Output the (X, Y) coordinate of the center of the cell containing the given text.  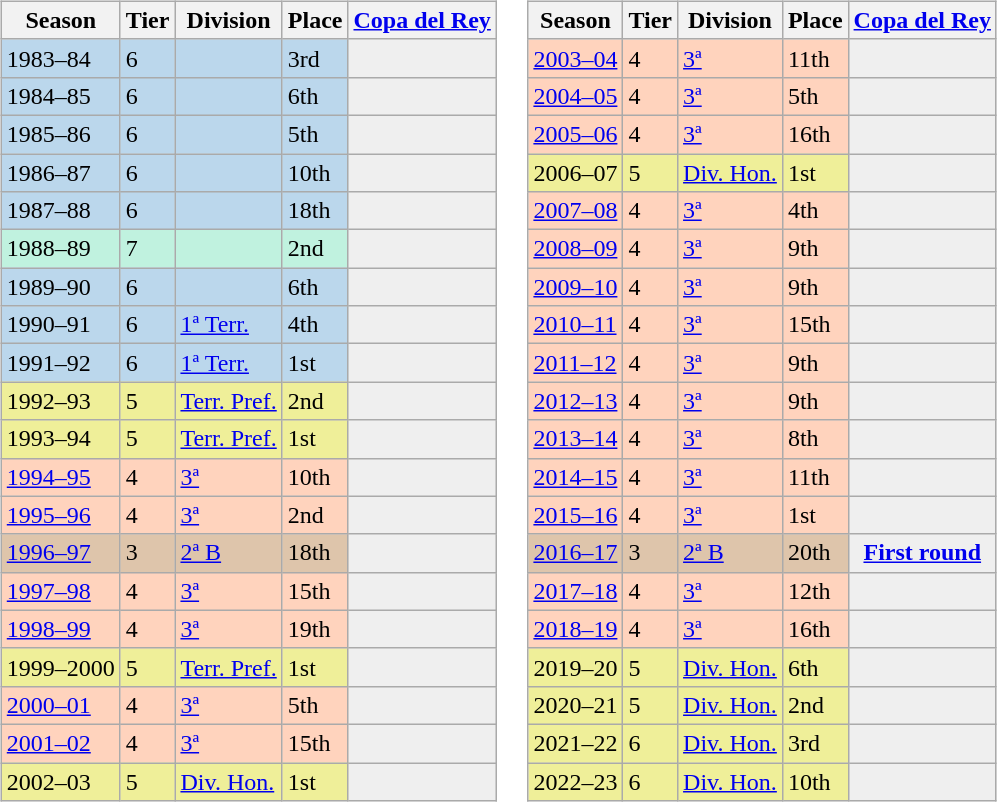
2001–02 (60, 743)
19th (315, 629)
1988–89 (60, 249)
7 (148, 249)
1993–94 (60, 439)
12th (815, 591)
2010–11 (576, 325)
1994–95 (60, 477)
2017–18 (576, 591)
1995–96 (60, 515)
2011–12 (576, 363)
2005–06 (576, 134)
8th (815, 439)
2018–19 (576, 629)
1983–84 (60, 58)
2014–15 (576, 477)
1999–2000 (60, 667)
20th (815, 553)
2008–09 (576, 249)
1989–90 (60, 287)
2004–05 (576, 96)
1986–87 (60, 173)
2022–23 (576, 781)
2019–20 (576, 667)
1984–85 (60, 96)
2012–13 (576, 401)
1992–93 (60, 401)
1990–91 (60, 325)
2021–22 (576, 743)
1997–98 (60, 591)
1996–97 (60, 553)
1987–88 (60, 211)
2016–17 (576, 553)
2003–04 (576, 58)
2002–03 (60, 781)
1991–92 (60, 363)
2020–21 (576, 705)
First round (922, 553)
2009–10 (576, 287)
2015–16 (576, 515)
2006–07 (576, 173)
1985–86 (60, 134)
1998–99 (60, 629)
2013–14 (576, 439)
2000–01 (60, 705)
2007–08 (576, 211)
